Find where the given text appears and provide that cell's center as (X, Y) coordinate. 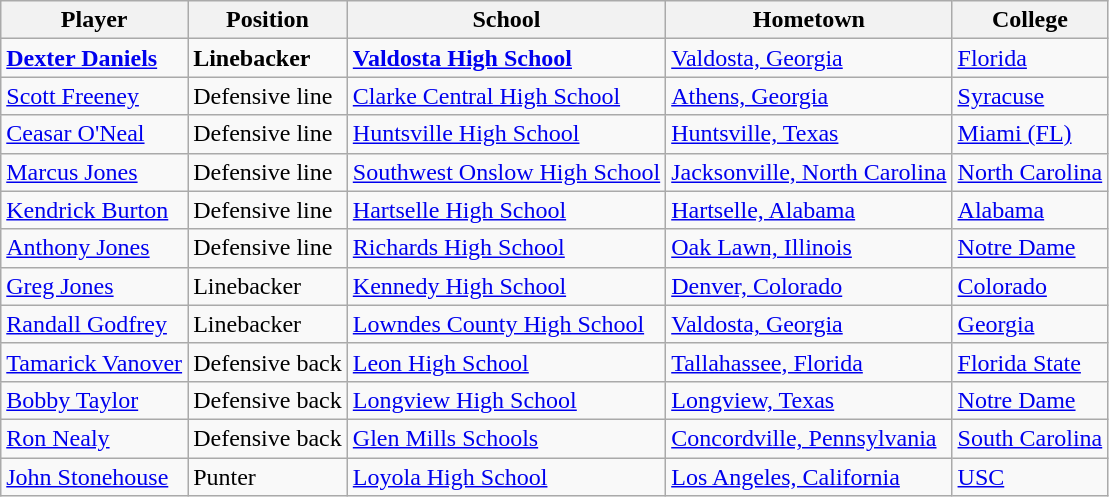
Jacksonville, North Carolina (809, 172)
Lowndes County High School (506, 324)
North Carolina (1030, 172)
Miami (FL) (1030, 134)
Clarke Central High School (506, 96)
Position (268, 20)
College (1030, 20)
South Carolina (1030, 438)
Punter (268, 477)
Kendrick Burton (94, 210)
Denver, Colorado (809, 286)
Concordville, Pennsylvania (809, 438)
Longview High School (506, 400)
Tallahassee, Florida (809, 362)
Oak Lawn, Illinois (809, 248)
Kennedy High School (506, 286)
Richards High School (506, 248)
Hartselle High School (506, 210)
Alabama (1030, 210)
Ceasar O'Neal (94, 134)
Huntsville, Texas (809, 134)
Longview, Texas (809, 400)
Dexter Daniels (94, 58)
Hartselle, Alabama (809, 210)
Valdosta High School (506, 58)
Florida State (1030, 362)
John Stonehouse (94, 477)
Tamarick Vanover (94, 362)
Colorado (1030, 286)
Scott Freeney (94, 96)
Anthony Jones (94, 248)
School (506, 20)
Leon High School (506, 362)
Athens, Georgia (809, 96)
Hometown (809, 20)
Florida (1030, 58)
Huntsville High School (506, 134)
Marcus Jones (94, 172)
Los Angeles, California (809, 477)
Glen Mills Schools (506, 438)
USC (1030, 477)
Player (94, 20)
Bobby Taylor (94, 400)
Randall Godfrey (94, 324)
Greg Jones (94, 286)
Southwest Onslow High School (506, 172)
Georgia (1030, 324)
Syracuse (1030, 96)
Loyola High School (506, 477)
Ron Nealy (94, 438)
